Pinpoint the cell where the given text exists, returning its (x, y) midpoint coordinate. 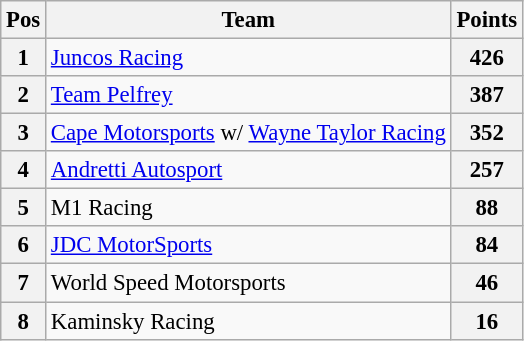
Kaminsky Racing (249, 321)
World Speed Motorsports (249, 283)
Team (249, 20)
257 (486, 170)
Pos (24, 20)
88 (486, 208)
426 (486, 58)
1 (24, 58)
6 (24, 245)
Andretti Autosport (249, 170)
Points (486, 20)
7 (24, 283)
352 (486, 133)
16 (486, 321)
Cape Motorsports w/ Wayne Taylor Racing (249, 133)
84 (486, 245)
JDC MotorSports (249, 245)
8 (24, 321)
5 (24, 208)
Juncos Racing (249, 58)
46 (486, 283)
387 (486, 95)
4 (24, 170)
Team Pelfrey (249, 95)
2 (24, 95)
3 (24, 133)
M1 Racing (249, 208)
